Pinpoint the cell where the given text exists, returning its [x, y] midpoint coordinate. 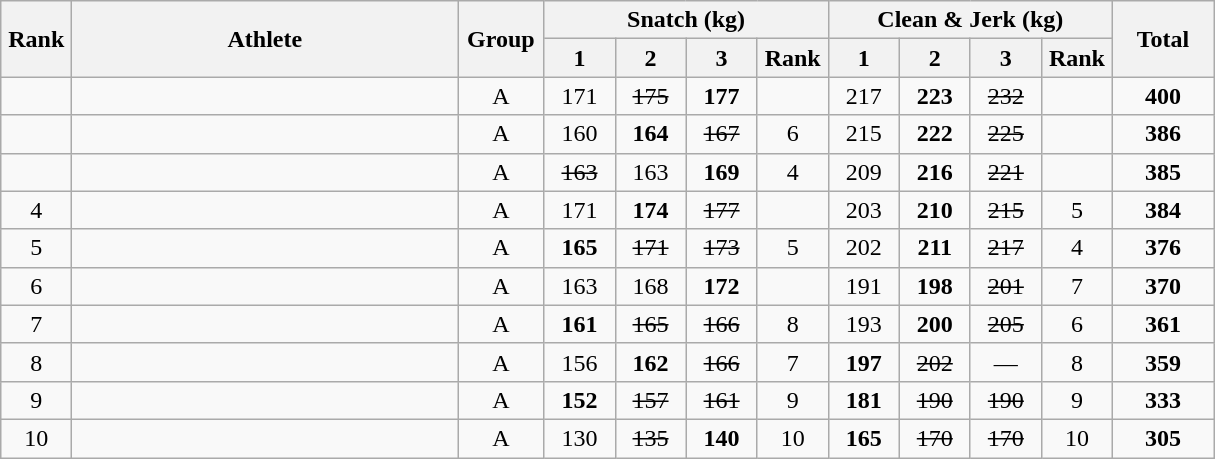
152 [580, 400]
216 [934, 172]
333 [1162, 400]
Snatch (kg) [686, 20]
174 [650, 210]
168 [650, 286]
175 [650, 96]
205 [1006, 324]
370 [1162, 286]
164 [650, 134]
359 [1162, 362]
400 [1162, 96]
386 [1162, 134]
Group [501, 39]
172 [722, 286]
156 [580, 362]
173 [722, 248]
— [1006, 362]
221 [1006, 172]
Clean & Jerk (kg) [970, 20]
160 [580, 134]
210 [934, 210]
225 [1006, 134]
169 [722, 172]
211 [934, 248]
193 [864, 324]
Total [1162, 39]
191 [864, 286]
203 [864, 210]
181 [864, 400]
135 [650, 438]
232 [1006, 96]
222 [934, 134]
198 [934, 286]
162 [650, 362]
385 [1162, 172]
384 [1162, 210]
223 [934, 96]
209 [864, 172]
201 [1006, 286]
197 [864, 362]
157 [650, 400]
305 [1162, 438]
130 [580, 438]
200 [934, 324]
376 [1162, 248]
167 [722, 134]
Athlete [265, 39]
140 [722, 438]
361 [1162, 324]
